Determine the (X, Y) coordinate at the center of the cell enclosing the given text.  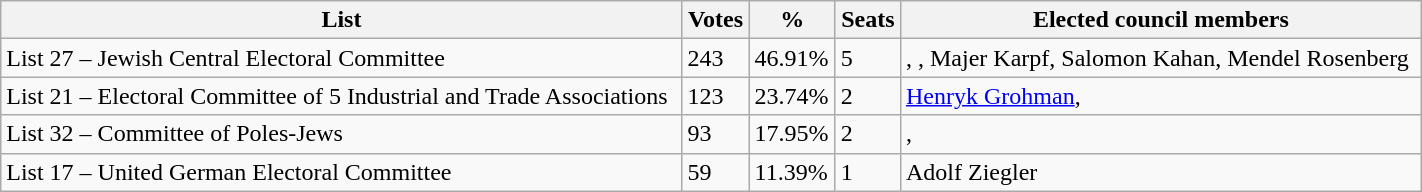
List 27 – Jewish Central Electoral Committee (342, 58)
243 (716, 58)
17.95% (792, 134)
1 (868, 172)
, , Majer Karpf, Salomon Kahan, Mendel Rosenberg (1160, 58)
11.39% (792, 172)
List 21 – Electoral Committee of 5 Industrial and Trade Associations (342, 96)
Seats (868, 20)
Votes (716, 20)
23.74% (792, 96)
List 32 – Committee of Poles-Jews (342, 134)
List 17 – United German Electoral Committee (342, 172)
59 (716, 172)
List (342, 20)
Henryk Grohman, (1160, 96)
123 (716, 96)
% (792, 20)
, (1160, 134)
93 (716, 134)
5 (868, 58)
46.91% (792, 58)
Adolf Ziegler (1160, 172)
Elected council members (1160, 20)
